Find where the given text appears and provide that cell's center as (X, Y) coordinate. 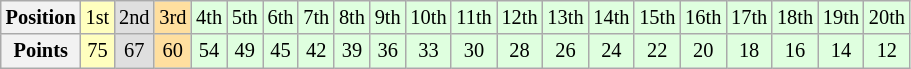
14 (841, 51)
12 (887, 51)
9th (388, 17)
28 (520, 51)
Points (41, 51)
42 (316, 51)
2nd (134, 17)
20th (887, 17)
60 (172, 51)
13th (566, 17)
14th (611, 17)
16th (703, 17)
26 (566, 51)
7th (316, 17)
30 (474, 51)
6th (281, 17)
19th (841, 17)
3rd (172, 17)
4th (209, 17)
1st (98, 17)
17th (749, 17)
36 (388, 51)
16 (795, 51)
49 (245, 51)
5th (245, 17)
33 (429, 51)
18th (795, 17)
39 (352, 51)
Position (41, 17)
54 (209, 51)
45 (281, 51)
18 (749, 51)
12th (520, 17)
10th (429, 17)
22 (657, 51)
20 (703, 51)
24 (611, 51)
11th (474, 17)
67 (134, 51)
75 (98, 51)
15th (657, 17)
8th (352, 17)
